Scan for the cell matching the given text and deliver its (x, y) coordinate at center. 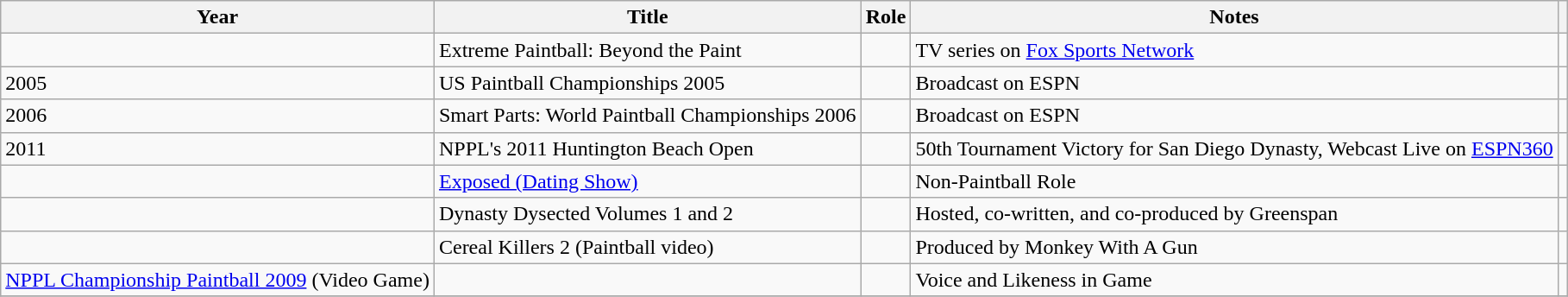
Cereal Killers 2 (Paintball video) (647, 247)
US Paintball Championships 2005 (647, 83)
Voice and Likeness in Game (1234, 280)
NPPL's 2011 Huntington Beach Open (647, 148)
Dynasty Dysected Volumes 1 and 2 (647, 214)
NPPL Championship Paintball 2009 (Video Game) (217, 280)
2011 (217, 148)
Non-Paintball Role (1234, 181)
Title (647, 17)
Exposed (Dating Show) (647, 181)
Produced by Monkey With A Gun (1234, 247)
TV series on Fox Sports Network (1234, 50)
Year (217, 17)
50th Tournament Victory for San Diego Dynasty, Webcast Live on ESPN360 (1234, 148)
2005 (217, 83)
2006 (217, 116)
Hosted, co-written, and co-produced by Greenspan (1234, 214)
Smart Parts: World Paintball Championships 2006 (647, 116)
Extreme Paintball: Beyond the Paint (647, 50)
Role (886, 17)
Notes (1234, 17)
